From the cell containing the given text, extract its center point as [X, Y] coordinate. 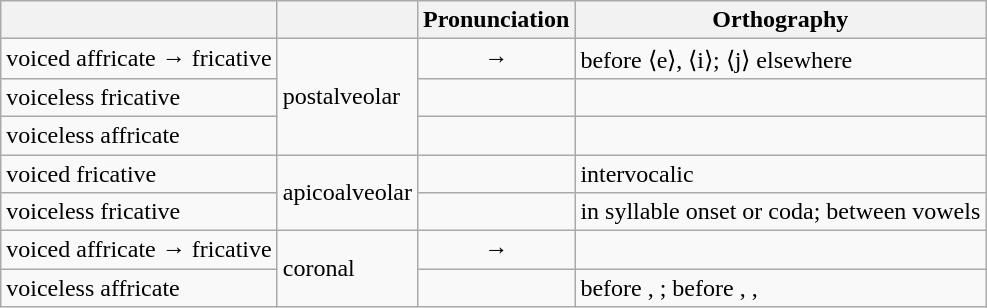
apicoalveolar [347, 192]
Orthography [780, 20]
in syllable onset or coda; between vowels [780, 212]
coronal [347, 269]
intervocalic [780, 173]
before ⟨e⟩, ⟨i⟩; ⟨j⟩ elsewhere [780, 59]
postalveolar [347, 97]
before , ; before , , [780, 288]
Pronunciation [496, 20]
voiced fricative [139, 173]
